Determine the [x, y] coordinate at the center of the cell enclosing the given text.  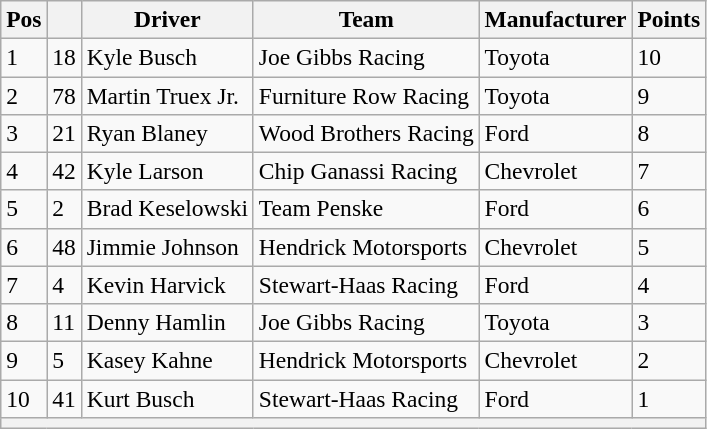
78 [64, 95]
Kasey Kahne [167, 360]
Furniture Row Racing [366, 95]
Kyle Busch [167, 57]
Kevin Harvick [167, 285]
Team Penske [366, 209]
11 [64, 322]
Chip Ganassi Racing [366, 171]
Kurt Busch [167, 398]
Points [669, 19]
18 [64, 57]
42 [64, 171]
Kyle Larson [167, 171]
Driver [167, 19]
Denny Hamlin [167, 322]
Pos [24, 19]
Jimmie Johnson [167, 247]
21 [64, 133]
Brad Keselowski [167, 209]
Manufacturer [556, 19]
41 [64, 398]
Ryan Blaney [167, 133]
Wood Brothers Racing [366, 133]
48 [64, 247]
Martin Truex Jr. [167, 95]
Team [366, 19]
